Extract the [X, Y] coordinate from the center of the cell holding the provided text.  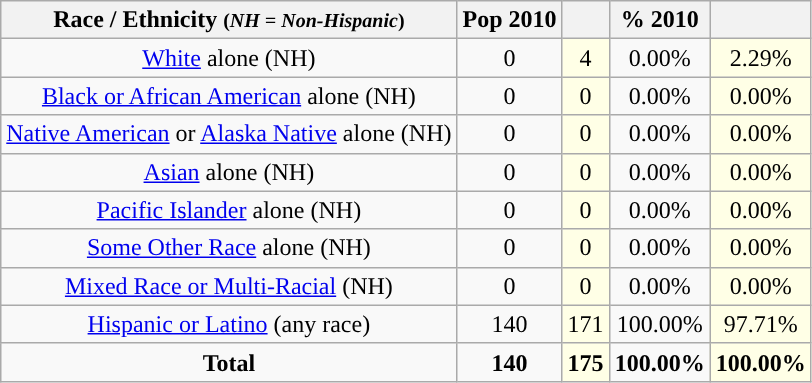
Mixed Race or Multi-Racial (NH) [229, 286]
Total [229, 362]
Pop 2010 [510, 20]
4 [586, 58]
175 [586, 362]
Asian alone (NH) [229, 172]
Pacific Islander alone (NH) [229, 210]
Black or African American alone (NH) [229, 96]
171 [586, 324]
Hispanic or Latino (any race) [229, 324]
Some Other Race alone (NH) [229, 248]
Native American or Alaska Native alone (NH) [229, 134]
White alone (NH) [229, 58]
2.29% [760, 58]
Race / Ethnicity (NH = Non-Hispanic) [229, 20]
% 2010 [660, 20]
97.71% [760, 324]
